Scan for the cell matching the given text and deliver its (x, y) coordinate at center. 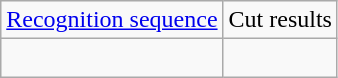
Cut results (280, 20)
Recognition sequence (112, 20)
